Provide the [X, Y] coordinate of the cell's center where the given text is located.  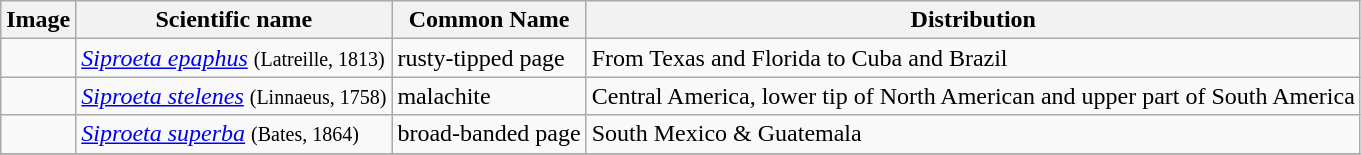
Common Name [489, 20]
Siproeta superba (Bates, 1864) [234, 134]
Scientific name [234, 20]
rusty-tipped page [489, 58]
Siproeta stelenes (Linnaeus, 1758) [234, 96]
broad-banded page [489, 134]
From Texas and Florida to Cuba and Brazil [973, 58]
Siproeta epaphus (Latreille, 1813) [234, 58]
malachite [489, 96]
Central America, lower tip of North American and upper part of South America [973, 96]
Distribution [973, 20]
South Mexico & Guatemala [973, 134]
Image [38, 20]
